Find where the given text appears and provide that cell's center as [x, y] coordinate. 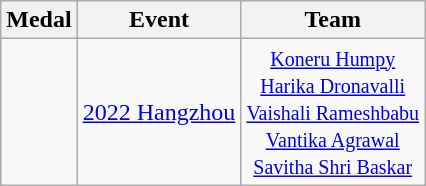
Team [333, 20]
Koneru HumpyHarika DronavalliVaishali RameshbabuVantika AgrawalSavitha Shri Baskar [333, 112]
Medal [39, 20]
Event [159, 20]
2022 Hangzhou [159, 112]
